Return the (X, Y) coordinate for the center point of the cell that contains the specified text.  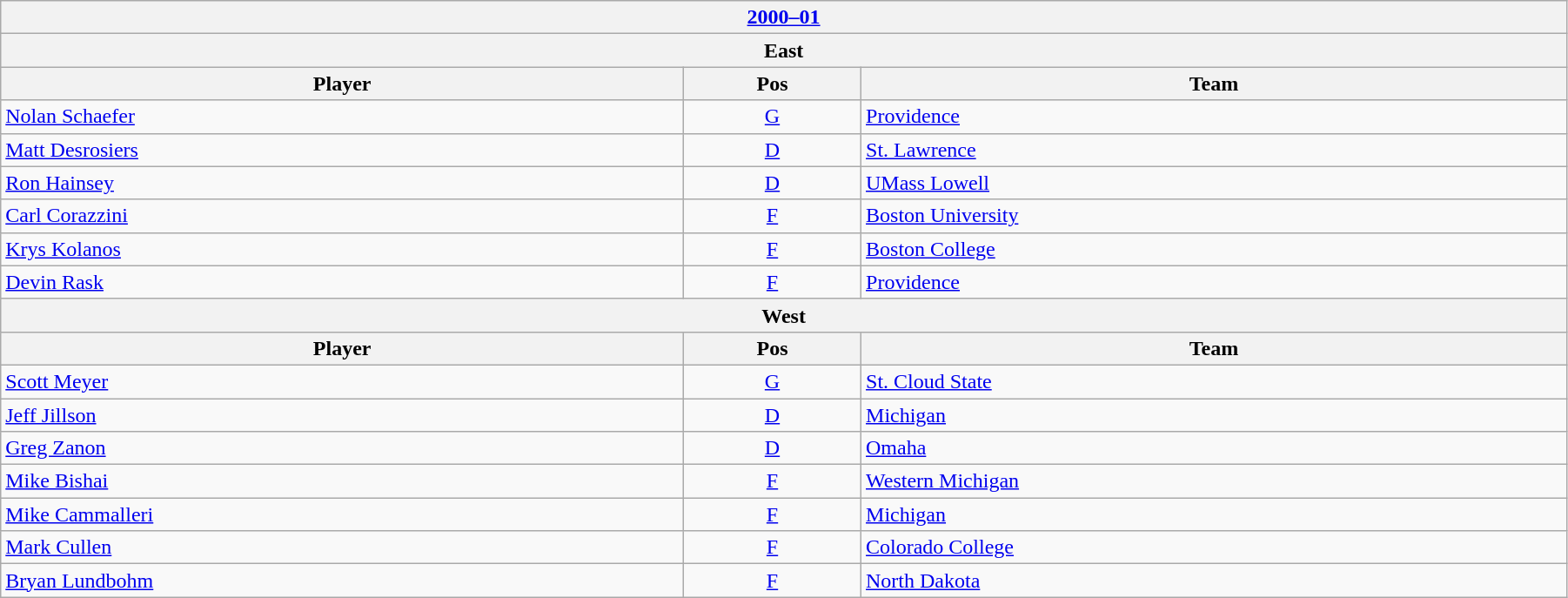
North Dakota (1215, 581)
West (784, 315)
Nolan Schaefer (343, 117)
Matt Desrosiers (343, 150)
UMass Lowell (1215, 183)
Jeff Jillson (343, 415)
St. Lawrence (1215, 150)
Devin Rask (343, 282)
2000–01 (784, 17)
Mark Cullen (343, 548)
Mike Cammalleri (343, 514)
Greg Zanon (343, 448)
Scott Meyer (343, 381)
Bryan Lundbohm (343, 581)
Mike Bishai (343, 481)
St. Cloud State (1215, 381)
Krys Kolanos (343, 249)
Ron Hainsey (343, 183)
Omaha (1215, 448)
Carl Corazzini (343, 216)
Boston University (1215, 216)
Western Michigan (1215, 481)
Boston College (1215, 249)
Colorado College (1215, 548)
East (784, 50)
